Search for the cell housing the specified text and yield its (X, Y) center coordinate. 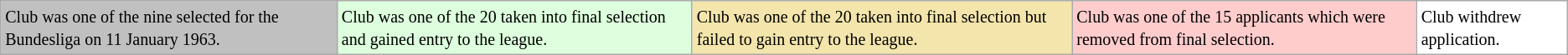
Club was one of the 20 taken into final selection and gained entry to the league. (514, 28)
Club was one of the nine selected for the Bundesliga on 11 January 1963. (169, 28)
Club withdrew application. (1492, 28)
Club was one of the 15 applicants which were removed from final selection. (1245, 28)
Club was one of the 20 taken into final selection but failed to gain entry to the league. (881, 28)
